Return [X, Y] of the center of cell containing provided text 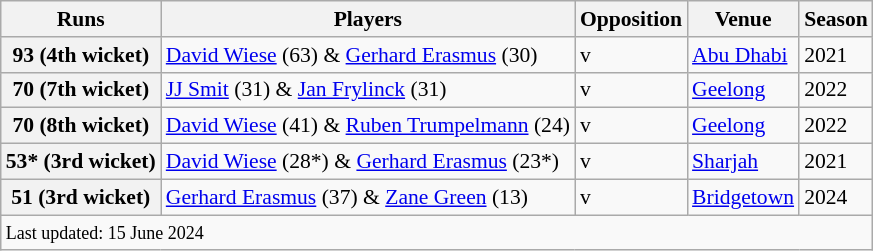
David Wiese (41) & Ruben Trumpelmann (24) [368, 126]
Bridgetown [743, 197]
53* (3rd wicket) [81, 162]
JJ Smit (31) & Jan Frylinck (31) [368, 90]
Opposition [631, 19]
Gerhard Erasmus (37) & Zane Green (13) [368, 197]
Runs [81, 19]
Venue [743, 19]
David Wiese (28*) & Gerhard Erasmus (23*) [368, 162]
Abu Dhabi [743, 55]
70 (8th wicket) [81, 126]
70 (7th wicket) [81, 90]
Last updated: 15 June 2024 [437, 233]
Season [836, 19]
93 (4th wicket) [81, 55]
Sharjah [743, 162]
2024 [836, 197]
51 (3rd wicket) [81, 197]
David Wiese (63) & Gerhard Erasmus (30) [368, 55]
Players [368, 19]
